Detect which cell encompasses the target text, then output its [X, Y] center coordinate. 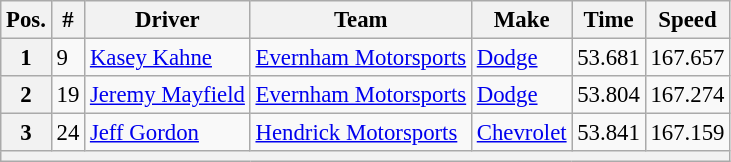
167.159 [688, 133]
Kasey Kahne [168, 58]
19 [68, 95]
53.804 [608, 95]
Jeff Gordon [168, 133]
9 [68, 58]
53.681 [608, 58]
3 [26, 133]
Time [608, 20]
Team [360, 20]
Pos. [26, 20]
167.657 [688, 58]
53.841 [608, 133]
Make [521, 20]
2 [26, 95]
Speed [688, 20]
Driver [168, 20]
Jeremy Mayfield [168, 95]
1 [26, 58]
167.274 [688, 95]
# [68, 20]
Hendrick Motorsports [360, 133]
Chevrolet [521, 133]
24 [68, 133]
